Find where the given text appears and provide that cell's center as (x, y) coordinate. 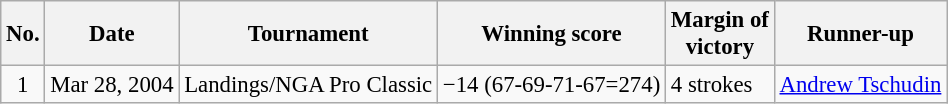
−14 (67-69-71-67=274) (552, 85)
Margin ofvictory (720, 34)
1 (23, 85)
No. (23, 34)
Date (112, 34)
Mar 28, 2004 (112, 85)
4 strokes (720, 85)
Andrew Tschudin (860, 85)
Winning score (552, 34)
Landings/NGA Pro Classic (308, 85)
Tournament (308, 34)
Runner-up (860, 34)
